Detect which cell encompasses the target text, then output its [x, y] center coordinate. 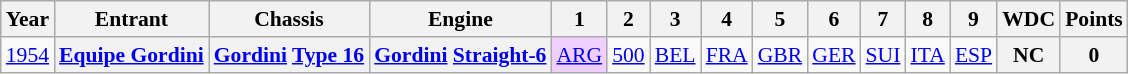
8 [927, 19]
BEL [676, 55]
1954 [28, 55]
ITA [927, 55]
FRA [727, 55]
Year [28, 19]
4 [727, 19]
1 [579, 19]
Engine [460, 19]
2 [628, 19]
GER [834, 55]
3 [676, 19]
GBR [780, 55]
9 [974, 19]
Equipe Gordini [132, 55]
ARG [579, 55]
Chassis [289, 19]
NC [1028, 55]
Gordini Straight-6 [460, 55]
6 [834, 19]
7 [884, 19]
ESP [974, 55]
5 [780, 19]
Points [1094, 19]
WDC [1028, 19]
500 [628, 55]
Entrant [132, 19]
0 [1094, 55]
SUI [884, 55]
Gordini Type 16 [289, 55]
